Determine the [X, Y] coordinate at the center of the cell enclosing the given text.  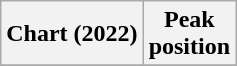
Chart (2022) [72, 34]
Peakposition [189, 34]
